Extract the [x, y] coordinate from the center of the cell holding the provided text.  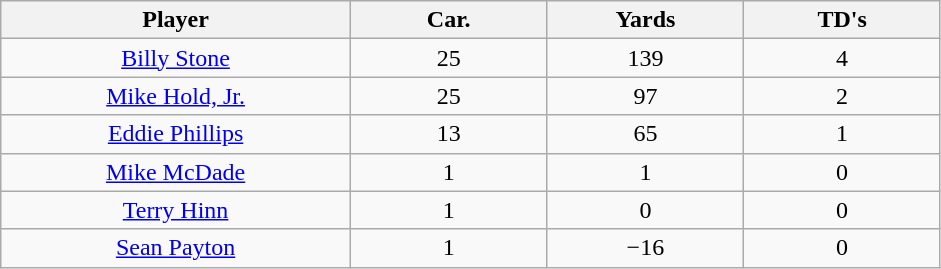
Mike McDade [176, 172]
4 [842, 58]
Eddie Phillips [176, 134]
Terry Hinn [176, 210]
2 [842, 96]
97 [646, 96]
−16 [646, 248]
Car. [448, 20]
Player [176, 20]
139 [646, 58]
13 [448, 134]
TD's [842, 20]
Yards [646, 20]
Billy Stone [176, 58]
65 [646, 134]
Mike Hold, Jr. [176, 96]
Sean Payton [176, 248]
